Extract the (X, Y) coordinate from the center of the cell holding the provided text.  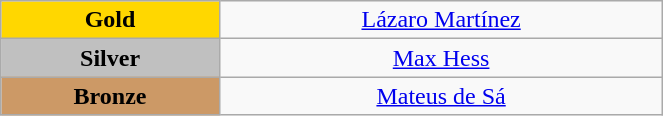
Lázaro Martínez (440, 20)
Mateus de Sá (440, 96)
Silver (110, 58)
Bronze (110, 96)
Gold (110, 20)
Max Hess (440, 58)
